Determine the [x, y] coordinate at the center of the cell enclosing the given text.  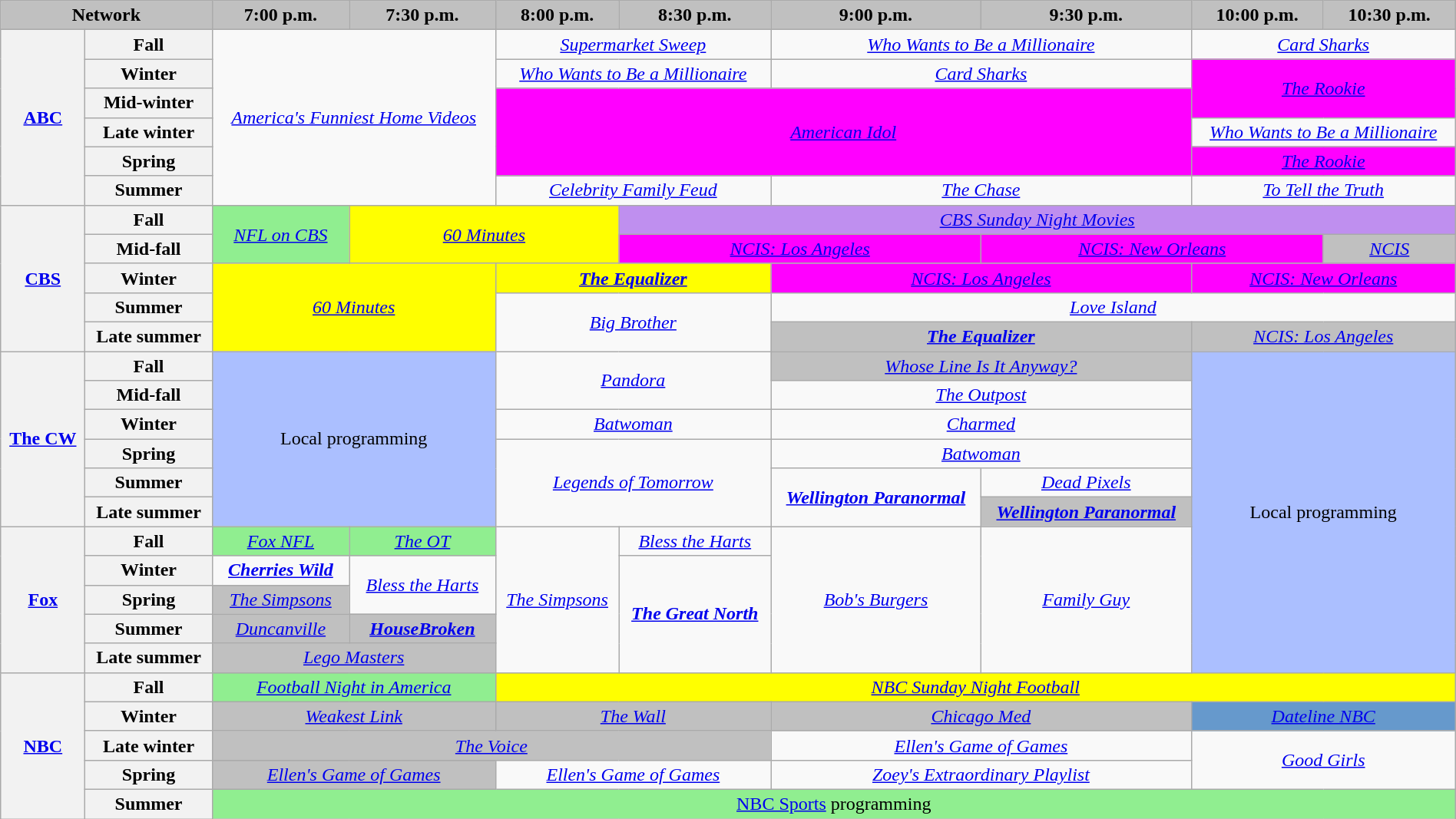
7:30 p.m. [422, 15]
Duncanville [280, 629]
Network [106, 15]
The Outpost [981, 395]
To Tell the Truth [1323, 190]
Dateline NBC [1323, 716]
Good Girls [1323, 760]
CBS Sunday Night Movies [1037, 220]
Football Night in America [353, 687]
Love Island [1114, 307]
NCIS [1389, 249]
Fox NFL [280, 541]
Family Guy [1086, 599]
NBC Sunday Night Football [975, 687]
Celebrity Family Feud [633, 190]
Legends of Tomorrow [633, 483]
Chicago Med [981, 716]
Fox [43, 599]
9:30 p.m. [1086, 15]
8:30 p.m. [694, 15]
Mid-winter [149, 103]
NBC Sports programming [834, 804]
CBS [43, 278]
The Great North [694, 614]
9:00 p.m. [876, 15]
HouseBroken [422, 629]
America's Funniest Home Videos [353, 117]
The Chase [981, 190]
Weakest Link [353, 716]
8:00 p.m. [558, 15]
Dead Pixels [1086, 483]
7:00 p.m. [280, 15]
Charmed [981, 424]
Pandora [633, 381]
Bob's Burgers [876, 599]
The Wall [633, 716]
ABC [43, 117]
Big Brother [633, 322]
Lego Masters [353, 658]
Whose Line Is It Anyway? [981, 366]
NBC [43, 745]
10:30 p.m. [1389, 15]
Supermarket Sweep [633, 45]
10:00 p.m. [1257, 15]
The OT [422, 541]
American Idol [843, 132]
The CW [43, 439]
The Voice [491, 745]
Zoey's Extraordinary Playlist [981, 774]
NFL on CBS [280, 234]
Cherries Wild [280, 570]
